Output the [X, Y] coordinate of the center of the cell containing the given text.  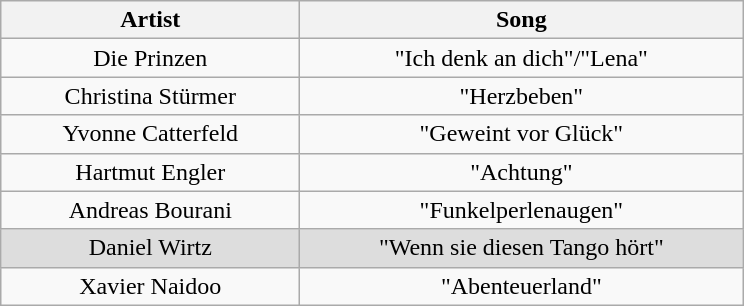
Hartmut Engler [150, 172]
Artist [150, 20]
Song [522, 20]
Die Prinzen [150, 58]
Yvonne Catterfeld [150, 134]
"Wenn sie diesen Tango hört" [522, 248]
"Achtung" [522, 172]
Andreas Bourani [150, 210]
Xavier Naidoo [150, 286]
"Abenteuerland" [522, 286]
"Geweint vor Glück" [522, 134]
"Funkelperlenaugen" [522, 210]
"Herzbeben" [522, 96]
Daniel Wirtz [150, 248]
Christina Stürmer [150, 96]
"Ich denk an dich"/"Lena" [522, 58]
